Return the [X, Y] coordinate for the center point of the cell that contains the specified text.  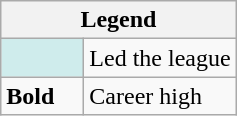
Bold [42, 96]
Career high [160, 96]
Led the league [160, 58]
Legend [118, 20]
